Scan for the cell matching the given text and deliver its [x, y] coordinate at center. 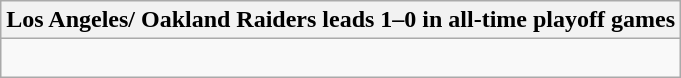
Los Angeles/ Oakland Raiders leads 1–0 in all-time playoff games [341, 20]
